Output the (X, Y) coordinate of the center of the cell containing the given text.  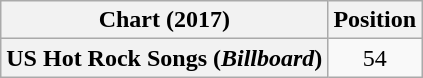
54 (375, 58)
US Hot Rock Songs (Billboard) (164, 58)
Chart (2017) (164, 20)
Position (375, 20)
